Determine the [X, Y] coordinate at the center of the cell enclosing the given text.  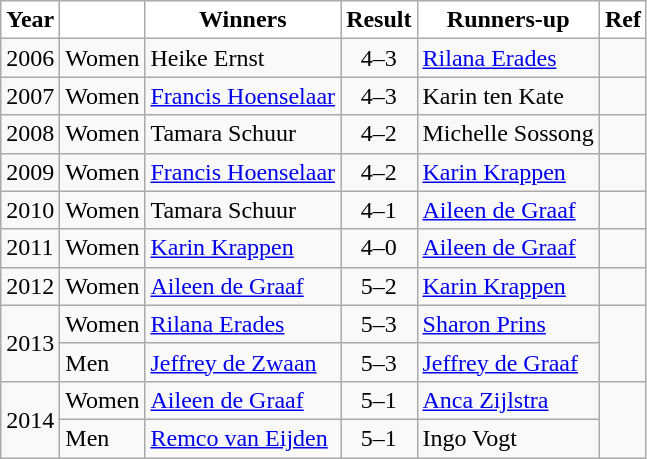
Ref [622, 20]
2014 [30, 419]
Jeffrey de Graaf [508, 362]
Ingo Vogt [508, 438]
Result [379, 20]
2013 [30, 343]
4–1 [379, 210]
2007 [30, 96]
5–2 [379, 286]
Jeffrey de Zwaan [243, 362]
4–0 [379, 248]
Anca Zijlstra [508, 400]
2008 [30, 134]
Year [30, 20]
Heike Ernst [243, 58]
2011 [30, 248]
Sharon Prins [508, 324]
2010 [30, 210]
Winners [243, 20]
2012 [30, 286]
Remco van Eijden [243, 438]
Karin ten Kate [508, 96]
2009 [30, 172]
2006 [30, 58]
Runners-up [508, 20]
Michelle Sossong [508, 134]
